Provide the [x, y] coordinate of the cell's center where the given text is located.  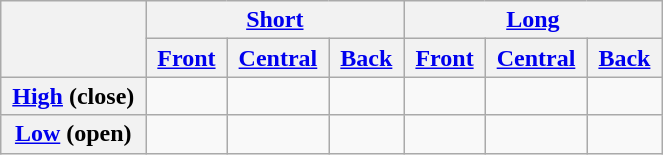
Long [533, 20]
Short [275, 20]
Low (open) [74, 134]
High (close) [74, 96]
